Find where the given text appears and provide that cell's center as (X, Y) coordinate. 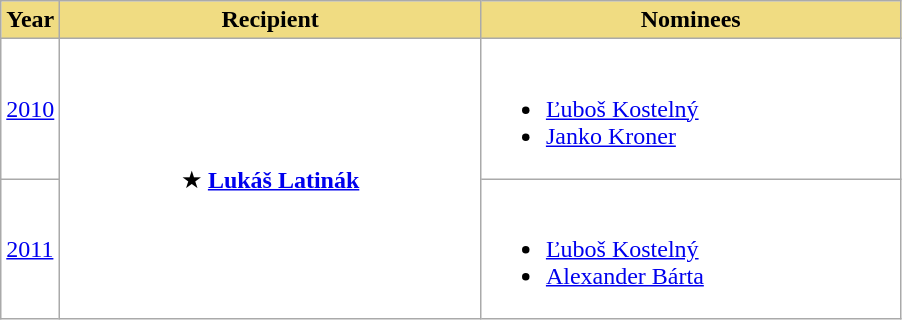
Ľuboš KostelnýJanko Kroner (690, 109)
Year (30, 20)
2011 (30, 249)
Nominees (690, 20)
Recipient (270, 20)
2010 (30, 109)
★ Lukáš Latinák (270, 179)
Ľuboš KostelnýAlexander Bárta (690, 249)
